Return (x, y) of the center of cell containing provided text 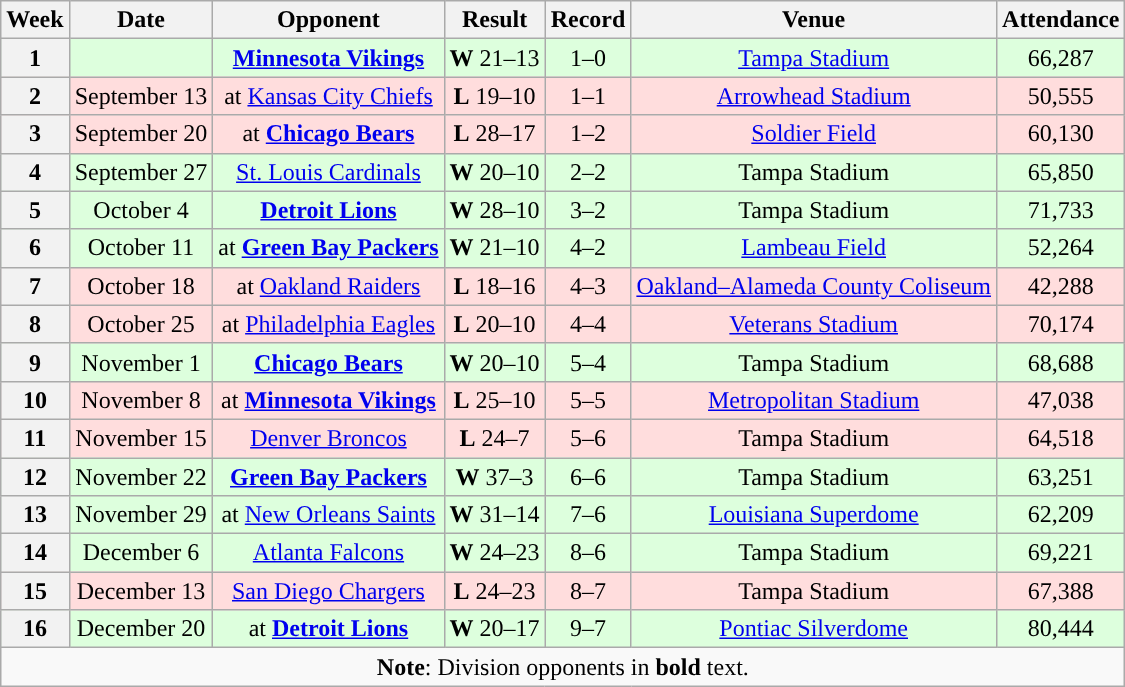
7–6 (588, 515)
Date (141, 20)
2–2 (588, 172)
October 18 (141, 286)
L 28–17 (494, 134)
11 (35, 438)
13 (35, 515)
6 (35, 248)
at Green Bay Packers (328, 248)
Detroit Lions (328, 210)
15 (35, 591)
L 24–23 (494, 591)
Week (35, 20)
L 24–7 (494, 438)
52,264 (1061, 248)
at New Orleans Saints (328, 515)
Oakland–Alameda County Coliseum (814, 286)
L 20–10 (494, 324)
Minnesota Vikings (328, 58)
September 13 (141, 96)
Record (588, 20)
42,288 (1061, 286)
September 27 (141, 172)
W 31–14 (494, 515)
Result (494, 20)
4 (35, 172)
2 (35, 96)
3 (35, 134)
December 13 (141, 591)
1–0 (588, 58)
L 19–10 (494, 96)
L 25–10 (494, 400)
W 21–13 (494, 58)
66,287 (1061, 58)
Veterans Stadium (814, 324)
70,174 (1061, 324)
10 (35, 400)
W 24–23 (494, 553)
St. Louis Cardinals (328, 172)
8–6 (588, 553)
16 (35, 629)
November 15 (141, 438)
Opponent (328, 20)
65,850 (1061, 172)
6–6 (588, 477)
Metropolitan Stadium (814, 400)
80,444 (1061, 629)
1–1 (588, 96)
Arrowhead Stadium (814, 96)
October 4 (141, 210)
Green Bay Packers (328, 477)
December 6 (141, 553)
September 20 (141, 134)
W 37–3 (494, 477)
7 (35, 286)
Venue (814, 20)
October 25 (141, 324)
Denver Broncos (328, 438)
November 1 (141, 362)
Pontiac Silverdome (814, 629)
at Minnesota Vikings (328, 400)
W 21–10 (494, 248)
3–2 (588, 210)
9 (35, 362)
October 11 (141, 248)
at Philadelphia Eagles (328, 324)
67,388 (1061, 591)
at Detroit Lions (328, 629)
4–3 (588, 286)
at Oakland Raiders (328, 286)
5 (35, 210)
64,518 (1061, 438)
W 28–10 (494, 210)
4–4 (588, 324)
Note: Division opponents in bold text. (563, 667)
9–7 (588, 629)
at Kansas City Chiefs (328, 96)
8–7 (588, 591)
November 29 (141, 515)
62,209 (1061, 515)
at Chicago Bears (328, 134)
1 (35, 58)
W 20–17 (494, 629)
December 20 (141, 629)
14 (35, 553)
12 (35, 477)
L 18–16 (494, 286)
November 22 (141, 477)
5–6 (588, 438)
Atlanta Falcons (328, 553)
5–5 (588, 400)
50,555 (1061, 96)
Chicago Bears (328, 362)
47,038 (1061, 400)
Louisiana Superdome (814, 515)
1–2 (588, 134)
71,733 (1061, 210)
68,688 (1061, 362)
Attendance (1061, 20)
5–4 (588, 362)
8 (35, 324)
69,221 (1061, 553)
63,251 (1061, 477)
4–2 (588, 248)
San Diego Chargers (328, 591)
Lambeau Field (814, 248)
Soldier Field (814, 134)
60,130 (1061, 134)
November 8 (141, 400)
